Locate the cell with the specified text and output its [X, Y] center coordinate. 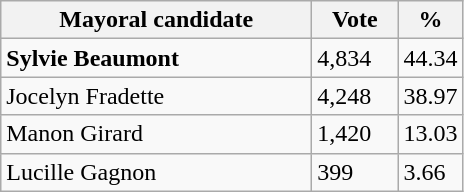
% [430, 20]
44.34 [430, 58]
3.66 [430, 172]
Sylvie Beaumont [156, 58]
Manon Girard [156, 134]
Jocelyn Fradette [156, 96]
Mayoral candidate [156, 20]
13.03 [430, 134]
1,420 [355, 134]
38.97 [430, 96]
Lucille Gagnon [156, 172]
4,834 [355, 58]
399 [355, 172]
4,248 [355, 96]
Vote [355, 20]
